Search for the cell housing the specified text and yield its (x, y) center coordinate. 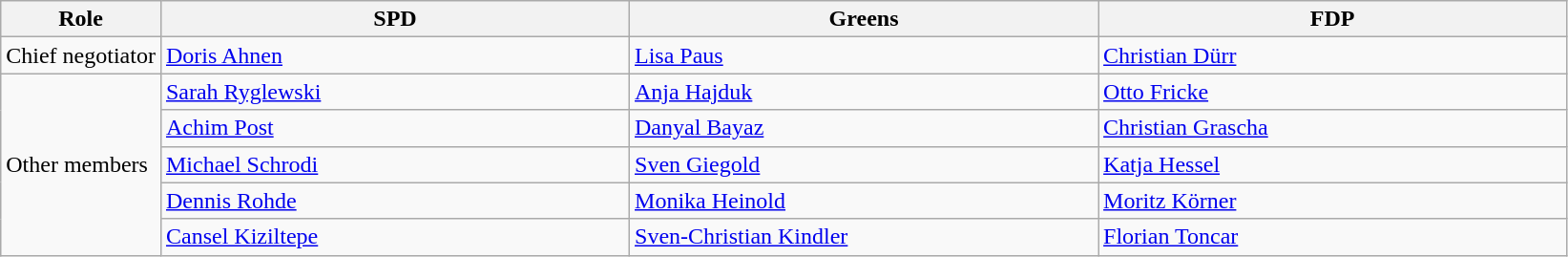
Christian Grascha (1332, 128)
Chief negotiator (81, 55)
Achim Post (395, 128)
Greens (865, 19)
Doris Ahnen (395, 55)
Monika Heinold (865, 201)
Anja Hajduk (865, 92)
Sarah Ryglewski (395, 92)
Michael Schrodi (395, 164)
Dennis Rohde (395, 201)
Lisa Paus (865, 55)
Florian Toncar (1332, 237)
Danyal Bayaz (865, 128)
Cansel Kiziltepe (395, 237)
FDP (1332, 19)
Sven-Christian Kindler (865, 237)
Other members (81, 164)
Sven Giegold (865, 164)
Moritz Körner (1332, 201)
Role (81, 19)
SPD (395, 19)
Christian Dürr (1332, 55)
Katja Hessel (1332, 164)
Otto Fricke (1332, 92)
